Capture the cell that displays the provided text and extract its (X, Y) central coordinate. 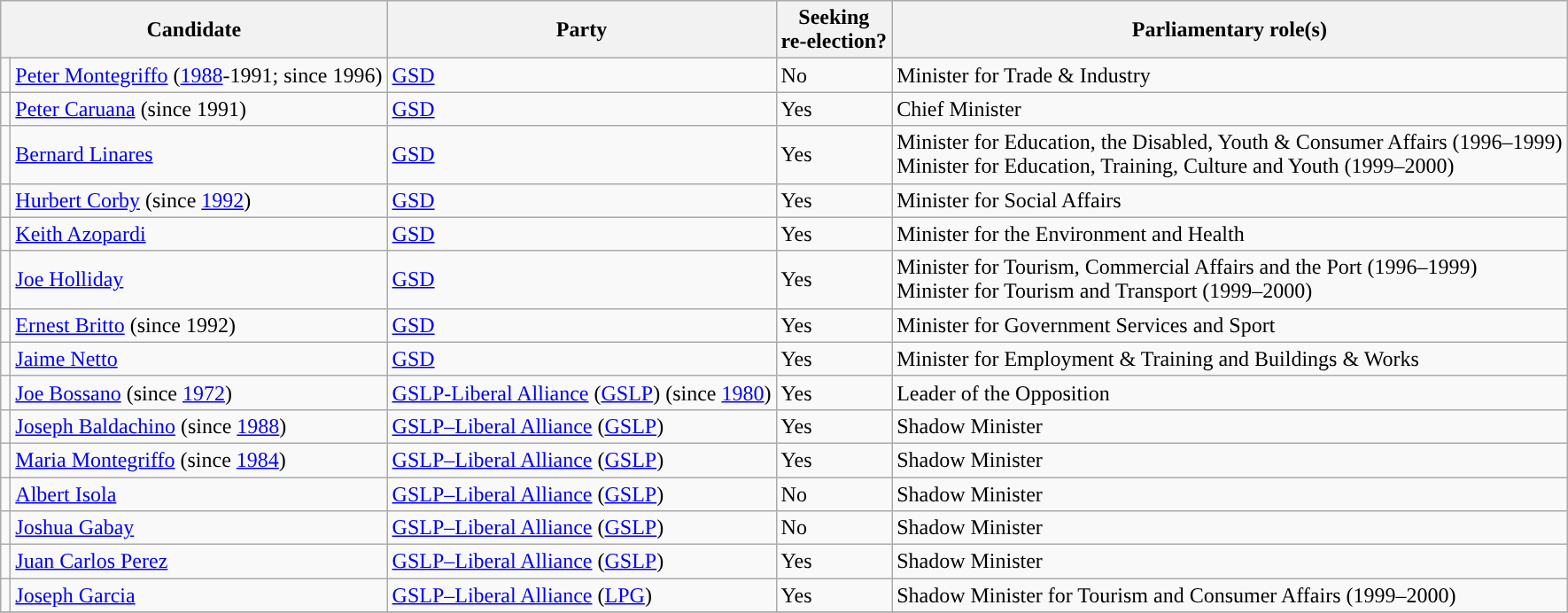
Peter Caruana (since 1991) (198, 109)
Shadow Minister for Tourism and Consumer Affairs (1999–2000) (1230, 595)
Joshua Gabay (198, 528)
Minister for Tourism, Commercial Affairs and the Port (1996–1999)Minister for Tourism and Transport (1999–2000) (1230, 280)
Leader of the Opposition (1230, 392)
GSLP-Liberal Alliance (GSLP) (since 1980) (581, 392)
Albert Isola (198, 493)
Minister for Employment & Training and Buildings & Works (1230, 359)
Party (581, 30)
Minister for Social Affairs (1230, 200)
Joe Bossano (since 1972) (198, 392)
Parliamentary role(s) (1230, 30)
Candidate (194, 30)
Joe Holliday (198, 280)
Minister for the Environment and Health (1230, 234)
Hurbert Corby (since 1992) (198, 200)
Minister for Government Services and Sport (1230, 325)
Jaime Netto (198, 359)
Peter Montegriffo (1988-1991; since 1996) (198, 75)
Chief Minister (1230, 109)
Bernard Linares (198, 154)
Ernest Britto (since 1992) (198, 325)
Joseph Garcia (198, 595)
GSLP–Liberal Alliance (LPG) (581, 595)
Maria Montegriffo (since 1984) (198, 460)
Juan Carlos Perez (198, 562)
Keith Azopardi (198, 234)
Seekingre-election? (834, 30)
Minister for Trade & Industry (1230, 75)
Minister for Education, the Disabled, Youth & Consumer Affairs (1996–1999)Minister for Education, Training, Culture and Youth (1999–2000) (1230, 154)
Joseph Baldachino (since 1988) (198, 426)
